Locate the cell with the specified text and output its [X, Y] center coordinate. 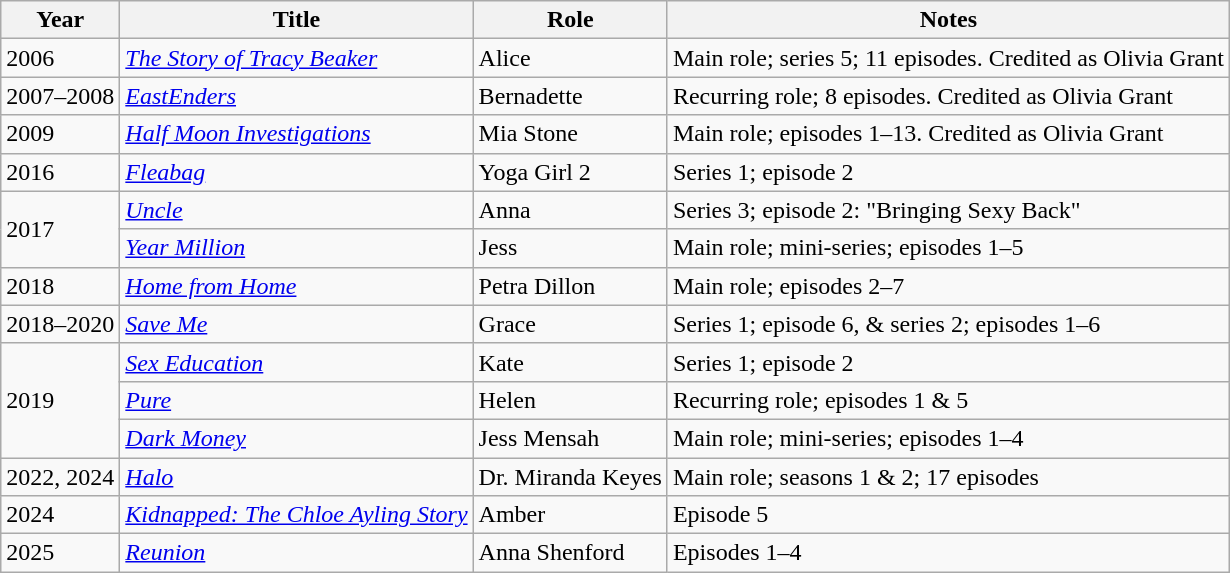
Dr. Miranda Keyes [570, 477]
Main role; seasons 1 & 2; 17 episodes [948, 477]
Amber [570, 515]
Main role; mini-series; episodes 1–4 [948, 438]
Notes [948, 20]
2024 [60, 515]
2018–2020 [60, 324]
Save Me [296, 324]
Kidnapped: The Chloe Ayling Story [296, 515]
Main role; episodes 1–13. Credited as Olivia Grant [948, 134]
Episodes 1–4 [948, 553]
Anna [570, 210]
Year [60, 20]
Mia Stone [570, 134]
Episode 5 [948, 515]
2017 [60, 229]
Title [296, 20]
Series 3; episode 2: "Bringing Sexy Back" [948, 210]
Recurring role; episodes 1 & 5 [948, 400]
2007–2008 [60, 96]
2025 [60, 553]
2016 [60, 172]
Halo [296, 477]
Petra Dillon [570, 286]
Jess Mensah [570, 438]
Fleabag [296, 172]
2009 [60, 134]
Helen [570, 400]
Main role; episodes 2–7 [948, 286]
2006 [60, 58]
Grace [570, 324]
Home from Home [296, 286]
Half Moon Investigations [296, 134]
2022, 2024 [60, 477]
The Story of Tracy Beaker [296, 58]
Main role; series 5; 11 episodes. Credited as Olivia Grant [948, 58]
Sex Education [296, 362]
Dark Money [296, 438]
Yoga Girl 2 [570, 172]
Anna Shenford [570, 553]
Recurring role; 8 episodes. Credited as Olivia Grant [948, 96]
Uncle [296, 210]
2019 [60, 400]
Bernadette [570, 96]
Main role; mini-series; episodes 1–5 [948, 248]
2018 [60, 286]
Jess [570, 248]
Role [570, 20]
Kate [570, 362]
Year Million [296, 248]
EastEnders [296, 96]
Alice [570, 58]
Series 1; episode 6, & series 2; episodes 1–6 [948, 324]
Reunion [296, 553]
Pure [296, 400]
